Capture the cell that displays the provided text and extract its (X, Y) central coordinate. 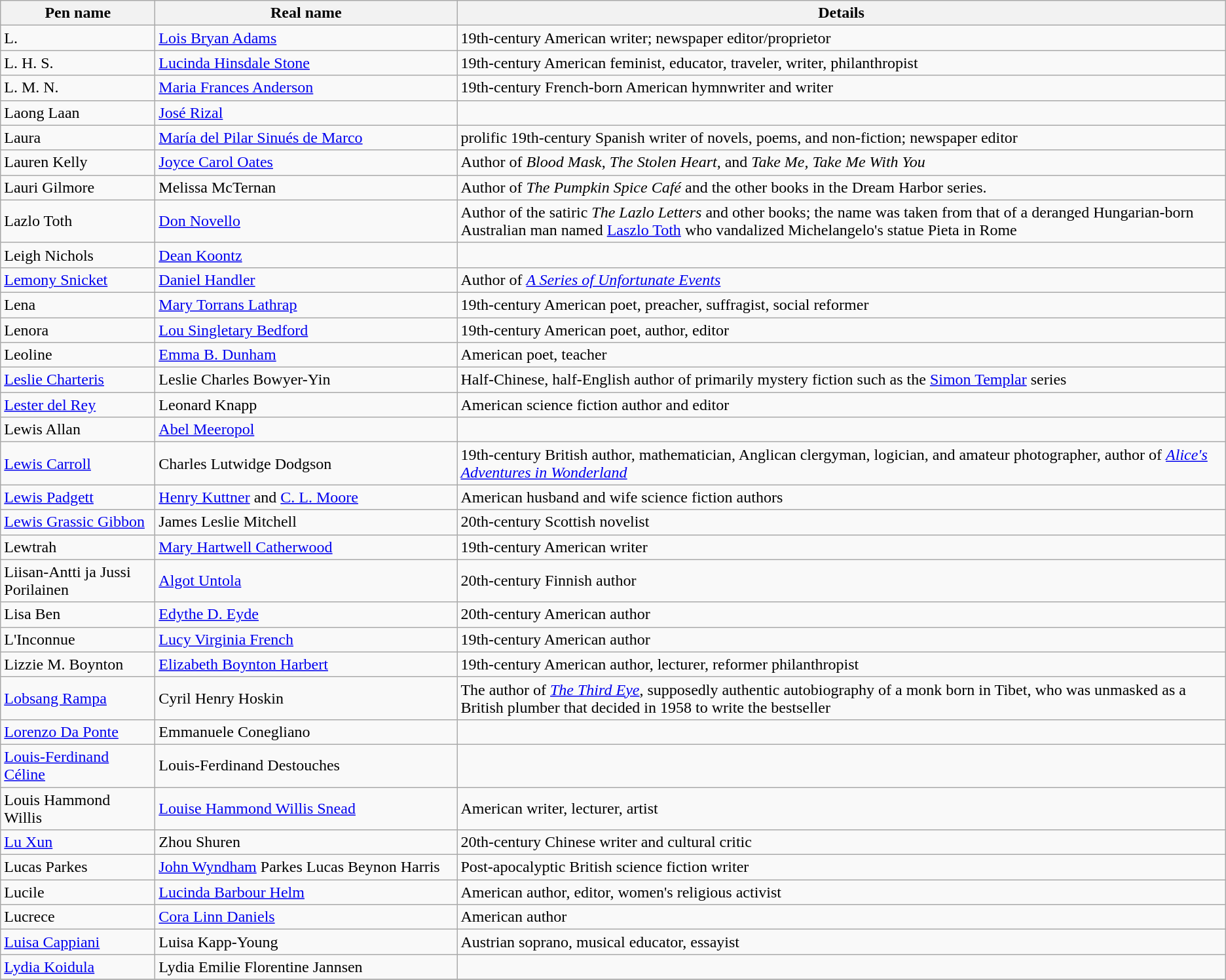
Mary Torrans Lathrap (306, 305)
Leoline (78, 355)
Lou Singletary Bedford (306, 330)
Lois Bryan Adams (306, 38)
Laura (78, 138)
L'Inconnue (78, 639)
Edythe D. Eyde (306, 614)
José Rizal (306, 113)
20th-century American author (841, 614)
Louis Hammond Willis (78, 808)
Melissa McTernan (306, 187)
Author of A Series of Unfortunate Events (841, 280)
Lucy Virginia French (306, 639)
Lenora (78, 330)
Lizzie M. Boynton (78, 664)
L. (78, 38)
Lauri Gilmore (78, 187)
Lester del Rey (78, 405)
Real name (306, 13)
American author (841, 917)
Leslie Charteris (78, 380)
Dean Koontz (306, 255)
Leslie Charles Bowyer-Yin (306, 380)
Algot Untola (306, 580)
Lydia Koidula (78, 967)
19th-century American writer; newspaper editor/proprietor (841, 38)
Author of Blood Mask, The Stolen Heart, and Take Me, Take Me With You (841, 162)
19th-century American author, lecturer, reformer philanthropist (841, 664)
Lisa Ben (78, 614)
John Wyndham Parkes Lucas Beynon Harris (306, 867)
L. M. N. (78, 88)
Details (841, 13)
Lu Xun (78, 842)
Emmanuele Conegliano (306, 732)
María del Pilar Sinués de Marco (306, 138)
Louise Hammond Willis Snead (306, 808)
Cyril Henry Hoskin (306, 698)
Abel Meeropol (306, 430)
Don Novello (306, 221)
Leigh Nichols (78, 255)
American science fiction author and editor (841, 405)
19th-century French-born American hymnwriter and writer (841, 88)
Louis-Ferdinand Céline (78, 765)
20th-century Scottish novelist (841, 522)
20th-century Finnish author (841, 580)
American writer, lecturer, artist (841, 808)
19th-century American writer (841, 547)
Author of The Pumpkin Spice Café and the other books in the Dream Harbor series. (841, 187)
Lucrece (78, 917)
Lucinda Hinsdale Stone (306, 63)
Half-Chinese, half-English author of primarily mystery fiction such as the Simon Templar series (841, 380)
Lucinda Barbour Helm (306, 892)
Maria Frances Anderson (306, 88)
Austrian soprano, musical educator, essayist (841, 942)
Lewis Grassic Gibbon (78, 522)
Lewis Allan (78, 430)
Charles Lutwidge Dodgson (306, 464)
Lorenzo Da Ponte (78, 732)
Louis-Ferdinand Destouches (306, 765)
L. H. S. (78, 63)
20th-century Chinese writer and cultural critic (841, 842)
19th-century American feminist, educator, traveler, writer, philanthropist (841, 63)
Liisan-Antti ja Jussi Porilainen (78, 580)
Cora Linn Daniels (306, 917)
Lewis Carroll (78, 464)
Lena (78, 305)
Luisa Kapp-Young (306, 942)
19th-century American author (841, 639)
Elizabeth Boynton Harbert (306, 664)
Zhou Shuren (306, 842)
Lucas Parkes (78, 867)
Mary Hartwell Catherwood (306, 547)
19th-century American poet, author, editor (841, 330)
Lemony Snicket (78, 280)
Post-apocalyptic British science fiction writer (841, 867)
Luisa Cappiani (78, 942)
Joyce Carol Oates (306, 162)
Emma B. Dunham (306, 355)
Leonard Knapp (306, 405)
Lewis Padgett (78, 497)
American author, editor, women's religious activist (841, 892)
Daniel Handler (306, 280)
Pen name (78, 13)
Lewtrah (78, 547)
prolific 19th-century Spanish writer of novels, poems, and non-fiction; newspaper editor (841, 138)
19th-century American poet, preacher, suffragist, social reformer (841, 305)
American poet, teacher (841, 355)
Lauren Kelly (78, 162)
Lobsang Rampa (78, 698)
Henry Kuttner and C. L. Moore (306, 497)
Lucile (78, 892)
American husband and wife science fiction authors (841, 497)
19th-century British author, mathematician, Anglican clergyman, logician, and amateur photographer, author of Alice's Adventures in Wonderland (841, 464)
James Leslie Mitchell (306, 522)
Laong Laan (78, 113)
Lazlo Toth (78, 221)
Lydia Emilie Florentine Jannsen (306, 967)
